Return [x, y] of the center of cell containing provided text 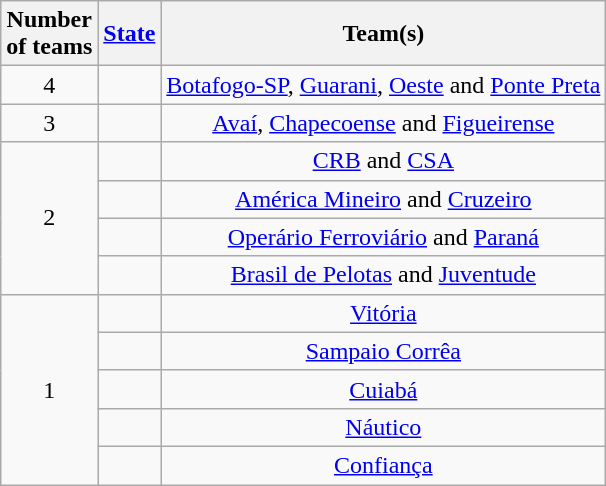
Náutico [384, 427]
Cuiabá [384, 389]
2 [50, 218]
Numberof teams [50, 34]
Team(s) [384, 34]
Operário Ferroviário and Paraná [384, 237]
Vitória [384, 313]
Sampaio Corrêa [384, 351]
State [130, 34]
América Mineiro and Cruzeiro [384, 199]
Botafogo-SP, Guarani, Oeste and Ponte Preta [384, 85]
CRB and CSA [384, 161]
Confiança [384, 465]
4 [50, 85]
3 [50, 123]
1 [50, 389]
Brasil de Pelotas and Juventude [384, 275]
Avaí, Chapecoense and Figueirense [384, 123]
